Find where the given text appears and provide that cell's center as (X, Y) coordinate. 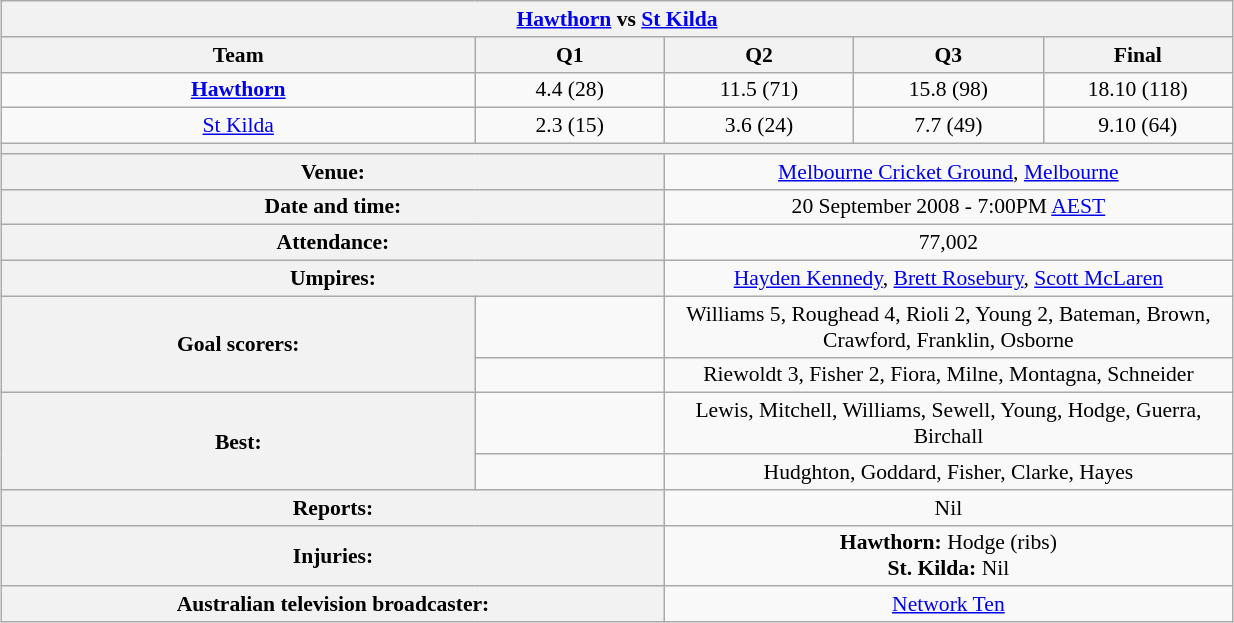
Reports: (334, 508)
Best: (238, 442)
Venue: (334, 172)
18.10 (118) (1138, 90)
Injuries: (334, 556)
Hudghton, Goddard, Fisher, Clarke, Hayes (948, 472)
Attendance: (334, 243)
Network Ten (948, 605)
Q1 (570, 55)
Lewis, Mitchell, Williams, Sewell, Young, Hodge, Guerra, Birchall (948, 424)
9.10 (64) (1138, 126)
7.7 (49) (948, 126)
St Kilda (238, 126)
Hawthorn (238, 90)
Riewoldt 3, Fisher 2, Fiora, Milne, Montagna, Schneider (948, 375)
Williams 5, Roughead 4, Rioli 2, Young 2, Bateman, Brown, Crawford, Franklin, Osborne (948, 326)
Hayden Kennedy, Brett Rosebury, Scott McLaren (948, 279)
20 September 2008 - 7:00PM AEST (948, 207)
15.8 (98) (948, 90)
Q2 (758, 55)
Hawthorn vs St Kilda (618, 19)
2.3 (15) (570, 126)
3.6 (24) (758, 126)
Date and time: (334, 207)
Umpires: (334, 279)
Nil (948, 508)
Melbourne Cricket Ground, Melbourne (948, 172)
Goal scorers: (238, 344)
4.4 (28) (570, 90)
77,002 (948, 243)
Australian television broadcaster: (334, 605)
Final (1138, 55)
Q3 (948, 55)
11.5 (71) (758, 90)
Team (238, 55)
Hawthorn: Hodge (ribs)St. Kilda: Nil (948, 556)
